Output the (X, Y) coordinate of the center of the cell containing the given text.  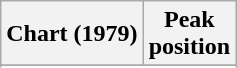
Chart (1979) (72, 34)
Peakposition (189, 34)
